Identify which cell holds the provided text, then report its [X, Y] central coordinate. 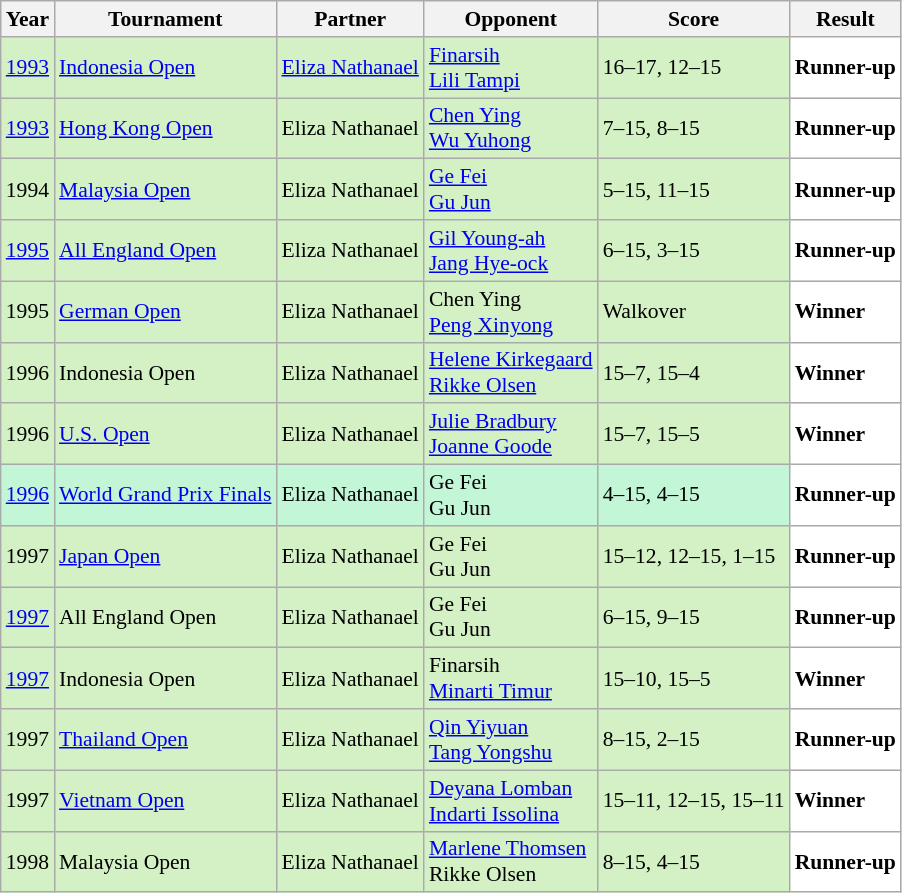
1994 [28, 190]
Finarsih Minarti Timur [511, 678]
Japan Open [165, 556]
Qin Yiyuan Tang Yongshu [511, 740]
Hong Kong Open [165, 128]
Vietnam Open [165, 800]
6–15, 3–15 [694, 250]
4–15, 4–15 [694, 496]
5–15, 11–15 [694, 190]
15–7, 15–5 [694, 434]
Marlene Thomsen Rikke Olsen [511, 862]
15–7, 15–4 [694, 372]
Result [846, 19]
Thailand Open [165, 740]
Deyana Lomban Indarti Issolina [511, 800]
7–15, 8–15 [694, 128]
16–17, 12–15 [694, 68]
Score [694, 19]
Opponent [511, 19]
Finarsih Lili Tampi [511, 68]
Tournament [165, 19]
1998 [28, 862]
Year [28, 19]
U.S. Open [165, 434]
6–15, 9–15 [694, 618]
Chen Ying Wu Yuhong [511, 128]
German Open [165, 312]
Chen Ying Peng Xinyong [511, 312]
Walkover [694, 312]
8–15, 4–15 [694, 862]
Gil Young-ah Jang Hye-ock [511, 250]
Julie Bradbury Joanne Goode [511, 434]
Helene Kirkegaard Rikke Olsen [511, 372]
15–12, 12–15, 1–15 [694, 556]
World Grand Prix Finals [165, 496]
8–15, 2–15 [694, 740]
15–10, 15–5 [694, 678]
Partner [350, 19]
15–11, 12–15, 15–11 [694, 800]
